Find where the given text appears and provide that cell's center as [x, y] coordinate. 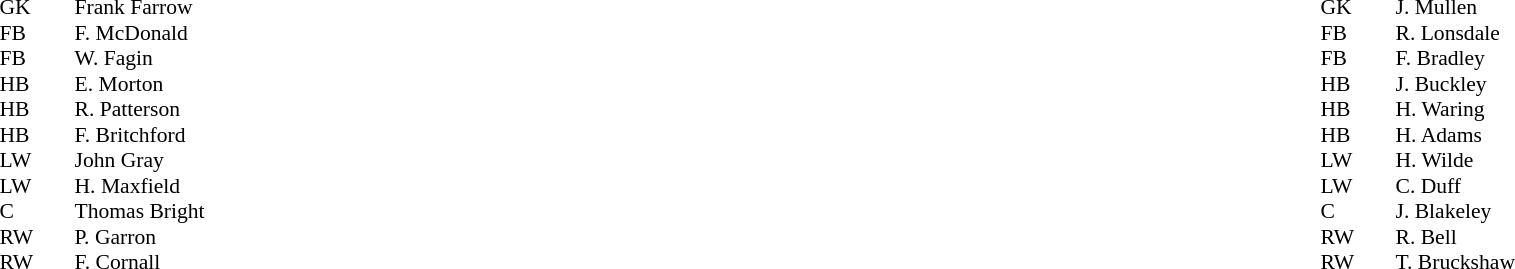
H. Wilde [1455, 161]
F. McDonald [139, 33]
John Gray [139, 161]
Thomas Bright [139, 211]
F. Bradley [1455, 59]
E. Morton [139, 84]
R. Lonsdale [1455, 33]
P. Garron [139, 237]
J. Blakeley [1455, 211]
J. Buckley [1455, 84]
H. Adams [1455, 135]
W. Fagin [139, 59]
H. Waring [1455, 109]
F. Britchford [139, 135]
R. Patterson [139, 109]
H. Maxfield [139, 186]
C. Duff [1455, 186]
R. Bell [1455, 237]
